Extract the (x, y) coordinate from the center of the cell holding the provided text.  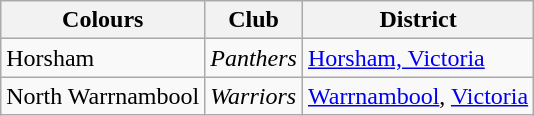
Horsham (103, 58)
Warriors (254, 96)
Panthers (254, 58)
Club (254, 20)
District (418, 20)
North Warrnambool (103, 96)
Colours (103, 20)
Warrnambool, Victoria (418, 96)
Horsham, Victoria (418, 58)
